Provide the [X, Y] coordinate of the cell's center where the given text is located.  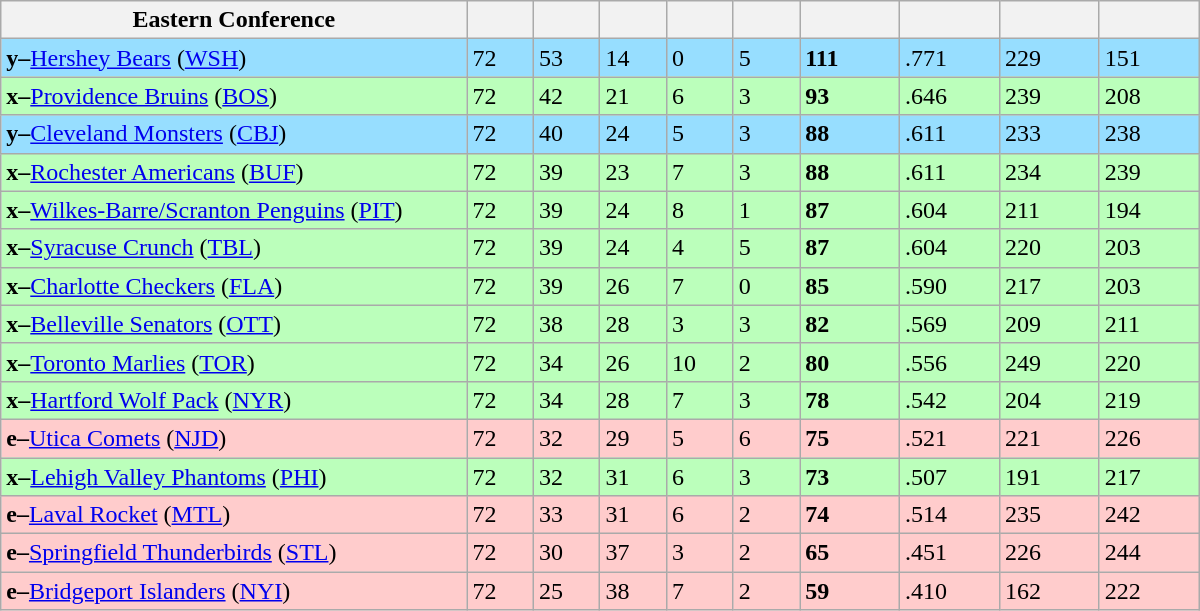
.451 [950, 553]
x–Lehigh Valley Phantoms (PHI) [234, 477]
e–Utica Comets (NJD) [234, 438]
.507 [950, 477]
235 [1049, 515]
59 [850, 591]
74 [850, 515]
x–Toronto Marlies (TOR) [234, 362]
75 [850, 438]
238 [1149, 134]
e–Springfield Thunderbirds (STL) [234, 553]
30 [566, 553]
151 [1149, 58]
e–Laval Rocket (MTL) [234, 515]
23 [634, 172]
x–Syracuse Crunch (TBL) [234, 248]
40 [566, 134]
191 [1049, 477]
14 [634, 58]
234 [1049, 172]
25 [566, 591]
21 [634, 96]
42 [566, 96]
111 [850, 58]
244 [1149, 553]
204 [1049, 400]
.569 [950, 324]
4 [700, 248]
.410 [950, 591]
82 [850, 324]
.556 [950, 362]
e–Bridgeport Islanders (NYI) [234, 591]
85 [850, 286]
x–Belleville Senators (OTT) [234, 324]
.521 [950, 438]
x–Rochester Americans (BUF) [234, 172]
33 [566, 515]
219 [1149, 400]
233 [1049, 134]
208 [1149, 96]
x–Charlotte Checkers (FLA) [234, 286]
y–Cleveland Monsters (CBJ) [234, 134]
222 [1149, 591]
78 [850, 400]
8 [700, 210]
.542 [950, 400]
80 [850, 362]
.590 [950, 286]
1 [766, 210]
10 [700, 362]
37 [634, 553]
.514 [950, 515]
249 [1049, 362]
29 [634, 438]
209 [1049, 324]
.646 [950, 96]
73 [850, 477]
221 [1049, 438]
194 [1149, 210]
65 [850, 553]
162 [1049, 591]
53 [566, 58]
229 [1049, 58]
242 [1149, 515]
x–Wilkes-Barre/Scranton Penguins (PIT) [234, 210]
y–Hershey Bears (WSH) [234, 58]
x–Providence Bruins (BOS) [234, 96]
Eastern Conference [234, 20]
x–Hartford Wolf Pack (NYR) [234, 400]
93 [850, 96]
.771 [950, 58]
